Identify which cell holds the provided text, then report its [x, y] central coordinate. 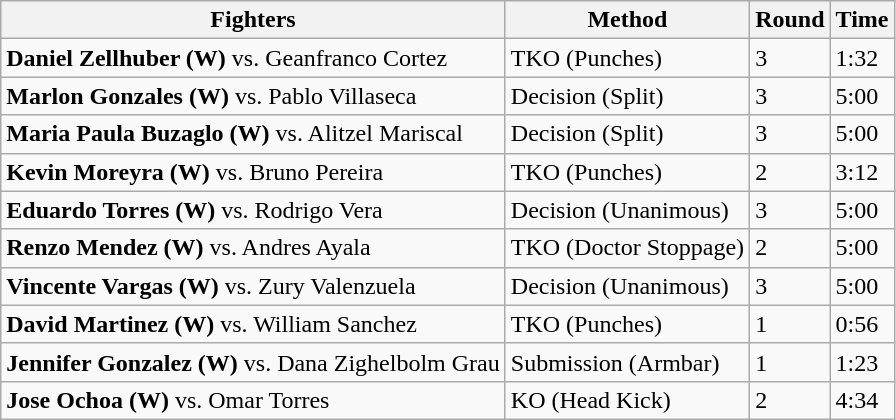
David Martinez (W) vs. William Sanchez [254, 324]
Jennifer Gonzalez (W) vs. Dana Zighelbolm Grau [254, 362]
Renzo Mendez (W) vs. Andres Ayala [254, 248]
Marlon Gonzales (W) vs. Pablo Villaseca [254, 96]
KO (Head Kick) [627, 400]
Eduardo Torres (W) vs. Rodrigo Vera [254, 210]
Kevin Moreyra (W) vs. Bruno Pereira [254, 172]
Time [862, 20]
0:56 [862, 324]
1:23 [862, 362]
3:12 [862, 172]
Fighters [254, 20]
Round [790, 20]
Daniel Zellhuber (W) vs. Geanfranco Cortez [254, 58]
Vincente Vargas (W) vs. Zury Valenzuela [254, 286]
4:34 [862, 400]
1:32 [862, 58]
Method [627, 20]
Maria Paula Buzaglo (W) vs. Alitzel Mariscal [254, 134]
Jose Ochoa (W) vs. Omar Torres [254, 400]
TKO (Doctor Stoppage) [627, 248]
Submission (Armbar) [627, 362]
